Find where the given text appears and provide that cell's center as (x, y) coordinate. 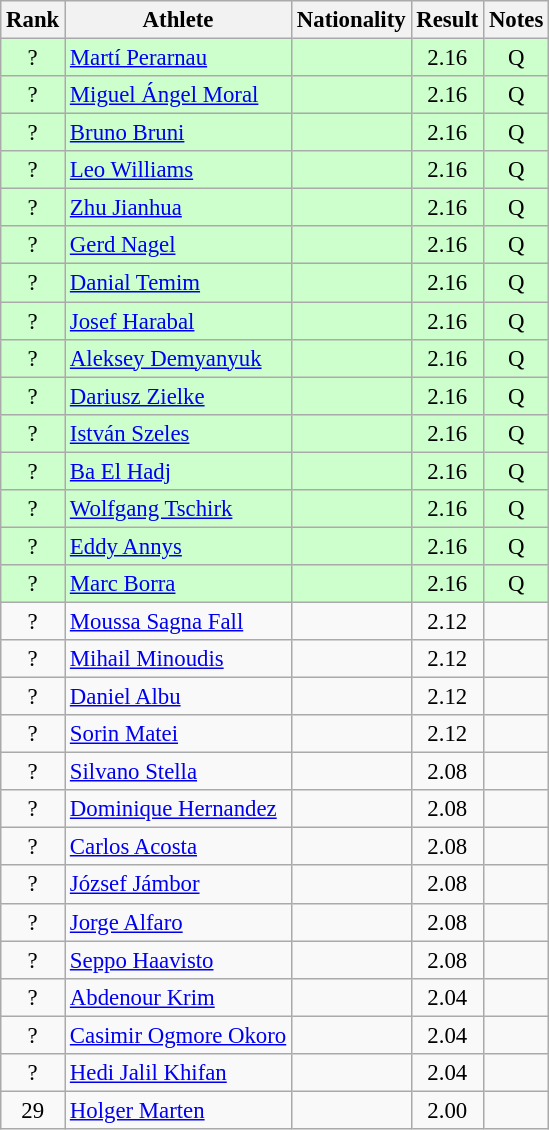
Carlos Acosta (178, 847)
Silvano Stella (178, 772)
Holger Marten (178, 1110)
Casimir Ogmore Okoro (178, 1035)
Wolfgang Tschirk (178, 509)
Dominique Hernandez (178, 809)
Abdenour Krim (178, 997)
Hedi Jalil Khifan (178, 1073)
Mihail Minoudis (178, 659)
Gerd Nagel (178, 245)
Sorin Matei (178, 734)
2.00 (448, 1110)
Ba El Hadj (178, 471)
Athlete (178, 20)
Martí Perarnau (178, 58)
Danial Temim (178, 283)
Aleksey Demyanyuk (178, 358)
István Szeles (178, 433)
Notes (516, 20)
Moussa Sagna Fall (178, 621)
Dariusz Zielke (178, 396)
Zhu Jianhua (178, 208)
Rank (33, 20)
Result (448, 20)
Josef Harabal (178, 321)
József Jámbor (178, 885)
Miguel Ángel Moral (178, 95)
Bruno Bruni (178, 133)
Daniel Albu (178, 697)
Eddy Annys (178, 546)
Marc Borra (178, 584)
29 (33, 1110)
Leo Williams (178, 170)
Jorge Alfaro (178, 922)
Seppo Haavisto (178, 960)
Nationality (352, 20)
